Extract the [X, Y] coordinate from the center of the cell holding the provided text.  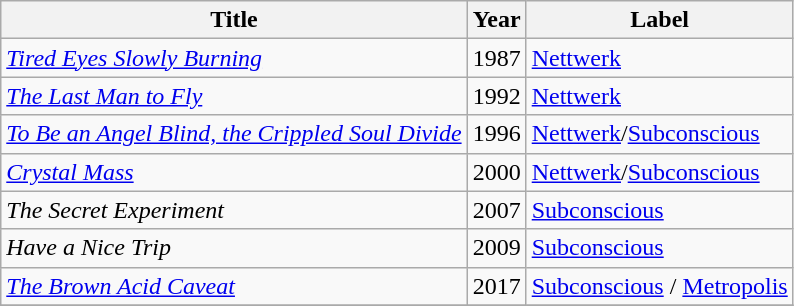
The Last Man to Fly [234, 96]
To Be an Angel Blind, the Crippled Soul Divide [234, 134]
Have a Nice Trip [234, 248]
1996 [496, 134]
1987 [496, 58]
Crystal Mass [234, 172]
2009 [496, 248]
Title [234, 20]
2007 [496, 210]
The Secret Experiment [234, 210]
2017 [496, 286]
The Brown Acid Caveat [234, 286]
Tired Eyes Slowly Burning [234, 58]
1992 [496, 96]
Year [496, 20]
Subconscious / Metropolis [660, 286]
2000 [496, 172]
Label [660, 20]
